From the cell containing the given text, extract its center point as [x, y] coordinate. 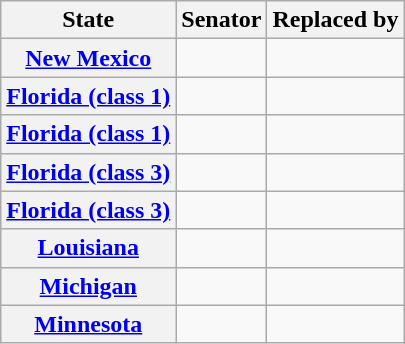
State [88, 20]
Replaced by [336, 20]
New Mexico [88, 58]
Minnesota [88, 324]
Louisiana [88, 248]
Michigan [88, 286]
Senator [222, 20]
